Detect which cell encompasses the target text, then output its (x, y) center coordinate. 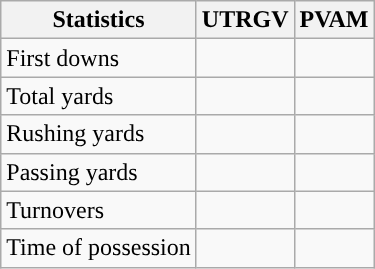
First downs (99, 58)
Total yards (99, 96)
Time of possession (99, 248)
Statistics (99, 20)
Passing yards (99, 172)
UTRGV (245, 20)
Rushing yards (99, 134)
PVAM (334, 20)
Turnovers (99, 210)
